Locate the cell with the specified text and output its (X, Y) center coordinate. 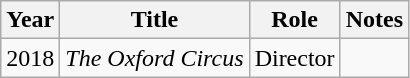
Notes (374, 20)
Role (294, 20)
2018 (30, 58)
The Oxford Circus (154, 58)
Year (30, 20)
Title (154, 20)
Director (294, 58)
